Return the [x, y] coordinate for the center point of the cell that contains the specified text.  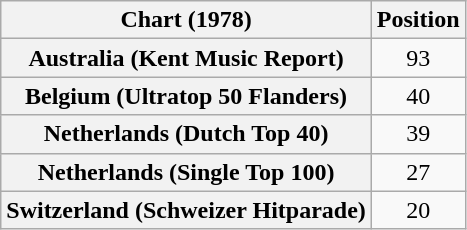
20 [418, 210]
40 [418, 96]
Belgium (Ultratop 50 Flanders) [186, 96]
Netherlands (Dutch Top 40) [186, 134]
Netherlands (Single Top 100) [186, 172]
93 [418, 58]
Position [418, 20]
Australia (Kent Music Report) [186, 58]
27 [418, 172]
Chart (1978) [186, 20]
Switzerland (Schweizer Hitparade) [186, 210]
39 [418, 134]
